Determine the (x, y) coordinate at the center of the cell enclosing the given text.  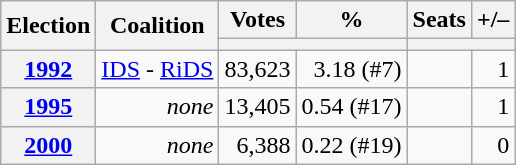
+/– (492, 20)
Votes (258, 20)
0.54 (#17) (352, 107)
13,405 (258, 107)
1995 (48, 107)
Election (48, 26)
1992 (48, 69)
Coalition (158, 26)
0.22 (#19) (352, 145)
Seats (439, 20)
3.18 (#7) (352, 69)
83,623 (258, 69)
2000 (48, 145)
0 (492, 145)
6,388 (258, 145)
% (352, 20)
IDS - RiDS (158, 69)
